For the text-containing cell, return its midpoint in (X, Y) coordinate format. 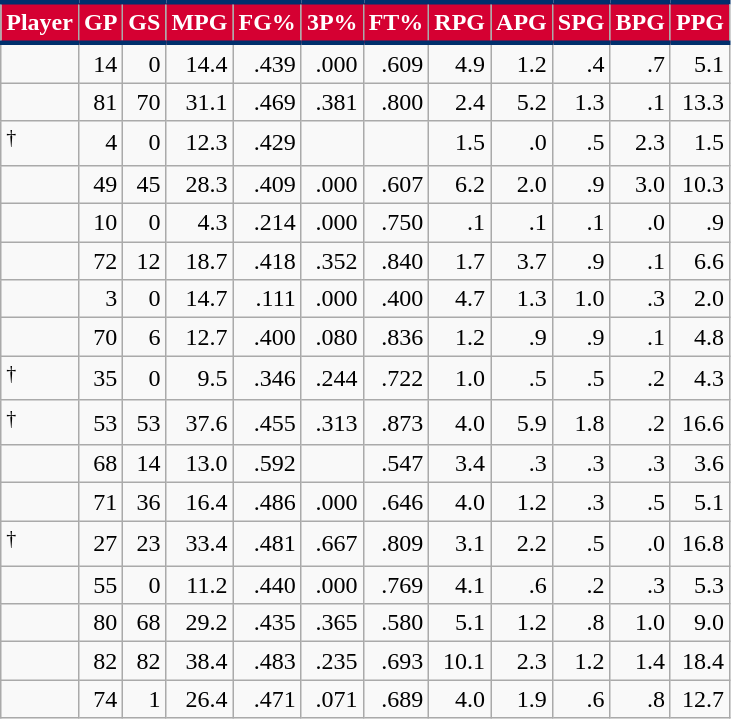
.547 (396, 464)
.607 (396, 184)
80 (100, 623)
37.6 (200, 422)
1.8 (581, 422)
SPG (581, 22)
.346 (267, 378)
18.4 (700, 661)
27 (100, 544)
.840 (396, 261)
23 (144, 544)
GP (100, 22)
3P% (332, 22)
.693 (396, 661)
1.9 (522, 699)
3.0 (640, 184)
.667 (332, 544)
14.7 (200, 299)
.722 (396, 378)
.469 (267, 102)
5.2 (522, 102)
.609 (396, 63)
35 (100, 378)
3.7 (522, 261)
6 (144, 337)
.836 (396, 337)
11.2 (200, 585)
RPG (460, 22)
16.8 (700, 544)
.439 (267, 63)
6.6 (700, 261)
1.4 (640, 661)
.7 (640, 63)
.381 (332, 102)
6.2 (460, 184)
.592 (267, 464)
2.2 (522, 544)
.809 (396, 544)
1 (144, 699)
.235 (332, 661)
.750 (396, 223)
36 (144, 502)
12 (144, 261)
APG (522, 22)
74 (100, 699)
18.7 (200, 261)
.769 (396, 585)
BPG (640, 22)
.481 (267, 544)
33.4 (200, 544)
Player (40, 22)
FG% (267, 22)
29.2 (200, 623)
55 (100, 585)
4.8 (700, 337)
4.9 (460, 63)
14.4 (200, 63)
.071 (332, 699)
4.7 (460, 299)
12.3 (200, 144)
38.4 (200, 661)
49 (100, 184)
.244 (332, 378)
10.3 (700, 184)
.080 (332, 337)
.418 (267, 261)
.214 (267, 223)
.313 (332, 422)
.471 (267, 699)
3.4 (460, 464)
3.1 (460, 544)
1.7 (460, 261)
FT% (396, 22)
13.3 (700, 102)
.440 (267, 585)
72 (100, 261)
.483 (267, 661)
.365 (332, 623)
GS (144, 22)
10.1 (460, 661)
9.5 (200, 378)
71 (100, 502)
9.0 (700, 623)
.429 (267, 144)
26.4 (200, 699)
16.6 (700, 422)
.486 (267, 502)
4.1 (460, 585)
.646 (396, 502)
31.1 (200, 102)
.435 (267, 623)
.409 (267, 184)
.4 (581, 63)
.352 (332, 261)
3 (100, 299)
.689 (396, 699)
.580 (396, 623)
MPG (200, 22)
.111 (267, 299)
5.3 (700, 585)
81 (100, 102)
10 (100, 223)
45 (144, 184)
.800 (396, 102)
5.9 (522, 422)
16.4 (200, 502)
2.4 (460, 102)
28.3 (200, 184)
PPG (700, 22)
.455 (267, 422)
13.0 (200, 464)
3.6 (700, 464)
.873 (396, 422)
4 (100, 144)
